Extract the (x, y) coordinate from the center of the cell holding the provided text.  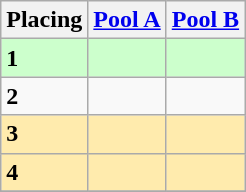
2 (44, 96)
Pool A (127, 20)
Pool B (205, 20)
4 (44, 172)
1 (44, 58)
Placing (44, 20)
3 (44, 134)
